Provide the (X, Y) coordinate of the cell's center where the given text is located.  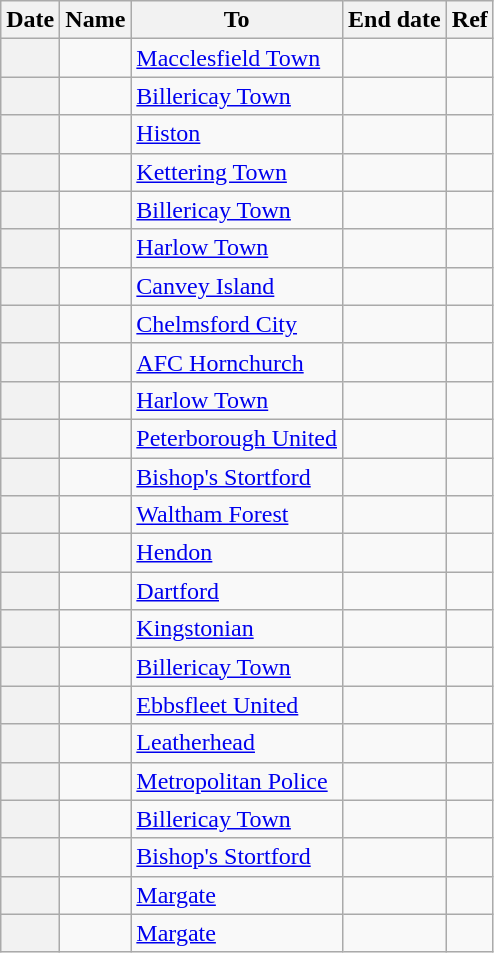
Metropolitan Police (237, 781)
To (237, 20)
Hendon (237, 553)
Macclesfield Town (237, 58)
Date (30, 20)
AFC Hornchurch (237, 362)
Peterborough United (237, 438)
Kettering Town (237, 172)
Ebbsfleet United (237, 705)
Dartford (237, 591)
Leatherhead (237, 743)
Ref (470, 20)
Name (96, 20)
Kingstonian (237, 629)
Histon (237, 134)
Chelmsford City (237, 324)
Waltham Forest (237, 515)
End date (395, 20)
Canvey Island (237, 286)
